Pinpoint the cell where the given text exists, returning its [x, y] midpoint coordinate. 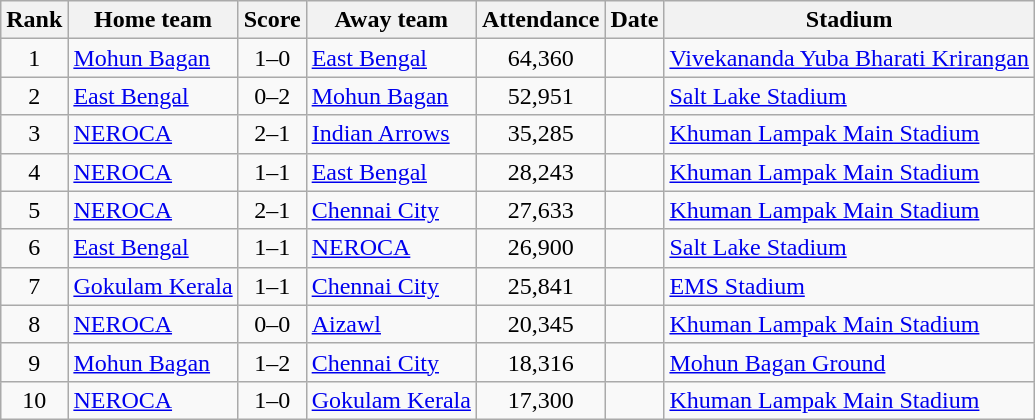
Attendance [540, 20]
Vivekananda Yuba Bharati Krirangan [850, 58]
8 [34, 324]
1 [34, 58]
25,841 [540, 286]
Mohun Bagan Ground [850, 362]
1–2 [272, 362]
4 [34, 172]
17,300 [540, 400]
Date [634, 20]
Score [272, 20]
27,633 [540, 210]
9 [34, 362]
18,316 [540, 362]
5 [34, 210]
28,243 [540, 172]
64,360 [540, 58]
EMS Stadium [850, 286]
10 [34, 400]
3 [34, 134]
0–2 [272, 96]
20,345 [540, 324]
Rank [34, 20]
Indian Arrows [391, 134]
52,951 [540, 96]
26,900 [540, 248]
Home team [153, 20]
6 [34, 248]
0–0 [272, 324]
Stadium [850, 20]
Aizawl [391, 324]
7 [34, 286]
Away team [391, 20]
35,285 [540, 134]
2 [34, 96]
